Extract the (x, y) coordinate from the center of the cell holding the provided text.  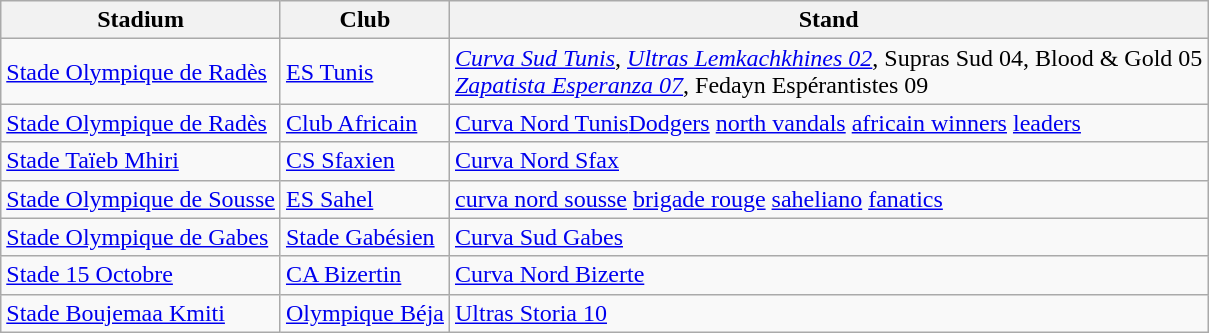
Olympique Béja (364, 313)
Club (364, 20)
Curva Nord Sfax (828, 161)
ES Sahel (364, 199)
Stand (828, 20)
Stade Taïeb Mhiri (141, 161)
ES Tunis (364, 72)
Curva Nord Bizerte (828, 275)
Stade Gabésien (364, 237)
Stade 15 Octobre (141, 275)
Stadium (141, 20)
CA Bizertin (364, 275)
Curva Sud Gabes (828, 237)
Club Africain (364, 123)
Curva Nord TunisDodgers north vandals africain winners leaders (828, 123)
curva nord sousse brigade rouge saheliano fanatics (828, 199)
Curva Sud Tunis, Ultras Lemkachkhines 02, Supras Sud 04, Blood & Gold 05 Zapatista Esperanza 07, Fedayn Espérantistes 09 (828, 72)
Stade Boujemaa Kmiti (141, 313)
CS Sfaxien (364, 161)
Stade Olympique de Sousse (141, 199)
Stade Olympique de Gabes (141, 237)
Ultras Storia 10 (828, 313)
